Identify which cell holds the provided text, then report its (X, Y) central coordinate. 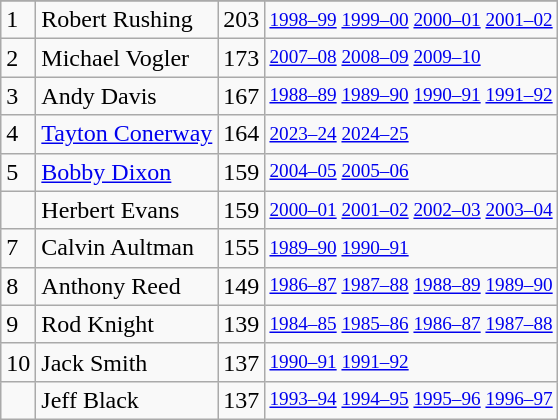
Jeff Black (127, 400)
1990–91 1991–92 (411, 362)
Calvin Aultman (127, 248)
Bobby Dixon (127, 172)
7 (18, 248)
8 (18, 286)
Herbert Evans (127, 210)
1998–99 1999–00 2000–01 2001–02 (411, 20)
173 (242, 58)
1986–87 1987–88 1988–89 1989–90 (411, 286)
2023–24 2024–25 (411, 134)
Rod Knight (127, 324)
2000–01 2001–02 2002–03 2003–04 (411, 210)
167 (242, 96)
1993–94 1994–95 1995–96 1996–97 (411, 400)
203 (242, 20)
Robert Rushing (127, 20)
2004–05 2005–06 (411, 172)
4 (18, 134)
1984–85 1985–86 1986–87 1987–88 (411, 324)
Jack Smith (127, 362)
2007–08 2008–09 2009–10 (411, 58)
1988–89 1989–90 1990–91 1991–92 (411, 96)
155 (242, 248)
Michael Vogler (127, 58)
1 (18, 20)
Anthony Reed (127, 286)
10 (18, 362)
1989–90 1990–91 (411, 248)
139 (242, 324)
164 (242, 134)
2 (18, 58)
3 (18, 96)
149 (242, 286)
Tayton Conerway (127, 134)
Andy Davis (127, 96)
5 (18, 172)
9 (18, 324)
